Capture the cell that displays the provided text and extract its [x, y] central coordinate. 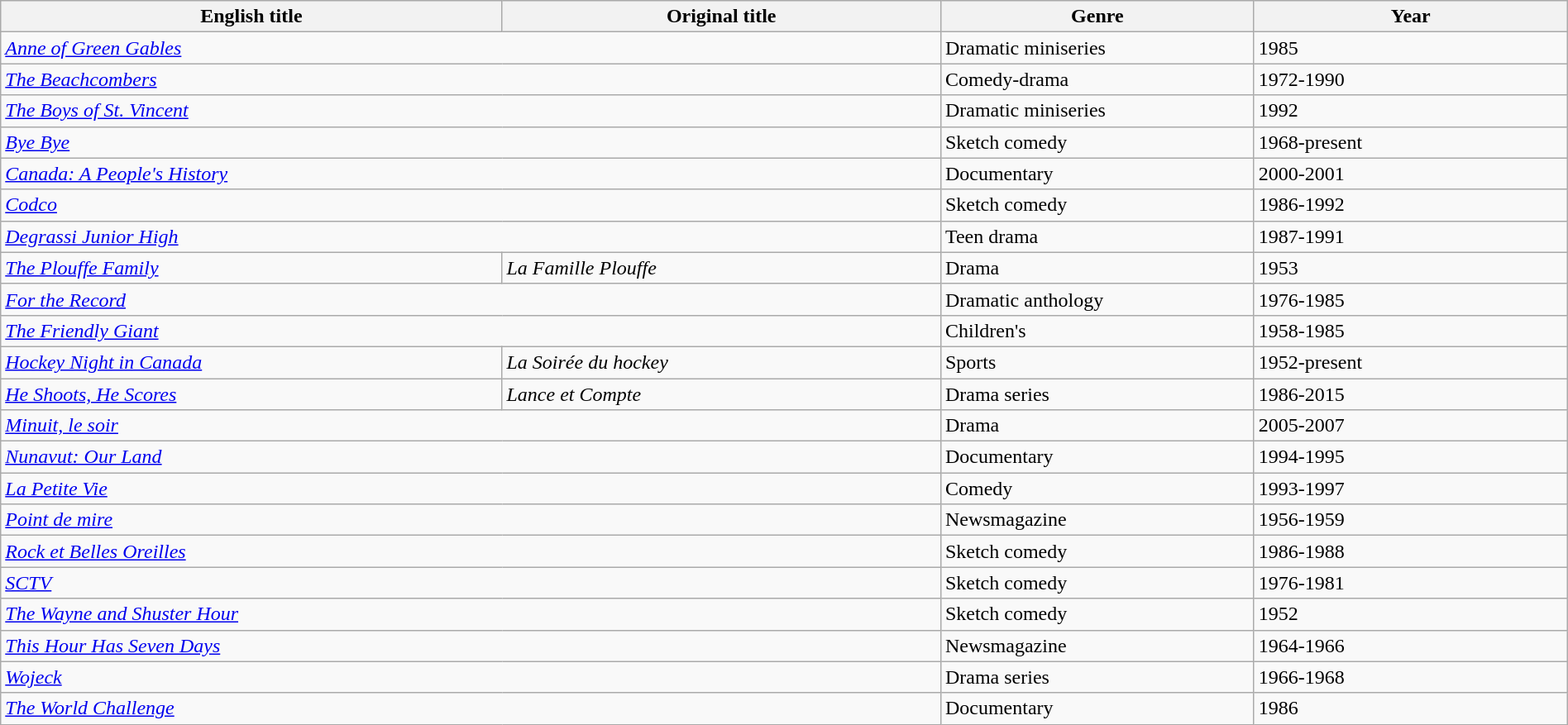
1968-present [1411, 142]
1964-1966 [1411, 646]
Wojeck [471, 677]
Year [1411, 17]
For the Record [471, 299]
2005-2007 [1411, 426]
The Boys of St. Vincent [471, 111]
Nunavut: Our Land [471, 457]
Lance et Compte [721, 394]
Genre [1097, 17]
Codco [471, 205]
1966-1968 [1411, 677]
The Beachcombers [471, 79]
Children's [1097, 331]
Bye Bye [471, 142]
Comedy-drama [1097, 79]
1976-1985 [1411, 299]
SCTV [471, 583]
Minuit, le soir [471, 426]
Comedy [1097, 489]
La Petite Vie [471, 489]
1986-1992 [1411, 205]
He Shoots, He Scores [251, 394]
1986-2015 [1411, 394]
English title [251, 17]
1992 [1411, 111]
Teen drama [1097, 236]
Point de mire [471, 520]
The Friendly Giant [471, 331]
1993-1997 [1411, 489]
1994-1995 [1411, 457]
Canada: A People's History [471, 174]
Dramatic anthology [1097, 299]
1985 [1411, 48]
The World Challenge [471, 708]
1987-1991 [1411, 236]
La Soirée du hockey [721, 362]
The Plouffe Family [251, 268]
2000-2001 [1411, 174]
Degrassi Junior High [471, 236]
1972-1990 [1411, 79]
1956-1959 [1411, 520]
Hockey Night in Canada [251, 362]
1958-1985 [1411, 331]
1952 [1411, 614]
1986 [1411, 708]
1986-1988 [1411, 551]
Anne of Green Gables [471, 48]
1953 [1411, 268]
Sports [1097, 362]
The Wayne and Shuster Hour [471, 614]
La Famille Plouffe [721, 268]
1952-present [1411, 362]
Rock et Belles Oreilles [471, 551]
Original title [721, 17]
1976-1981 [1411, 583]
This Hour Has Seven Days [471, 646]
